Extract the (X, Y) coordinate from the center of the cell holding the provided text.  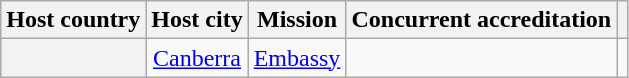
Host city (197, 20)
Host country (74, 20)
Embassy (297, 58)
Canberra (197, 58)
Mission (297, 20)
Concurrent accreditation (482, 20)
